Capture the cell that displays the provided text and extract its [X, Y] central coordinate. 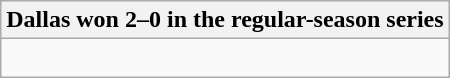
Dallas won 2–0 in the regular-season series [225, 20]
